Provide the (x, y) coordinate of the cell's center where the given text is located.  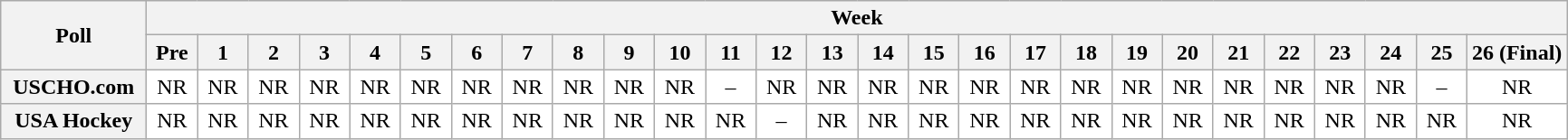
12 (782, 52)
22 (1289, 52)
14 (883, 52)
19 (1137, 52)
Poll (74, 35)
16 (985, 52)
USCHO.com (74, 87)
4 (375, 52)
15 (934, 52)
11 (730, 52)
26 (Final) (1516, 52)
10 (679, 52)
Pre (172, 52)
9 (629, 52)
1 (223, 52)
2 (274, 52)
3 (324, 52)
6 (476, 52)
Week (857, 18)
18 (1086, 52)
17 (1035, 52)
7 (527, 52)
20 (1188, 52)
21 (1238, 52)
USA Hockey (74, 121)
25 (1441, 52)
23 (1340, 52)
13 (832, 52)
5 (426, 52)
24 (1390, 52)
8 (578, 52)
